Search for the cell housing the specified text and yield its (X, Y) center coordinate. 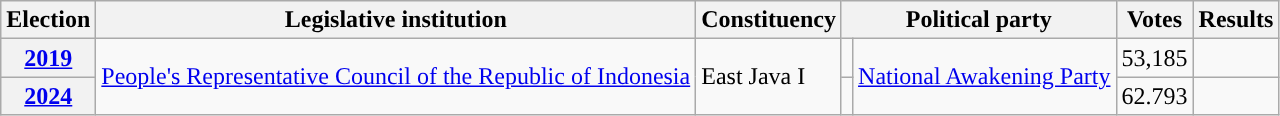
People's Representative Council of the Republic of Indonesia (396, 77)
Political party (978, 20)
2024 (48, 96)
Constituency (769, 20)
62.793 (1154, 96)
Legislative institution (396, 20)
Votes (1154, 20)
Election (48, 20)
Results (1236, 20)
53,185 (1154, 58)
2019 (48, 58)
East Java I (769, 77)
National Awakening Party (984, 77)
